Detect which cell encompasses the target text, then output its (x, y) center coordinate. 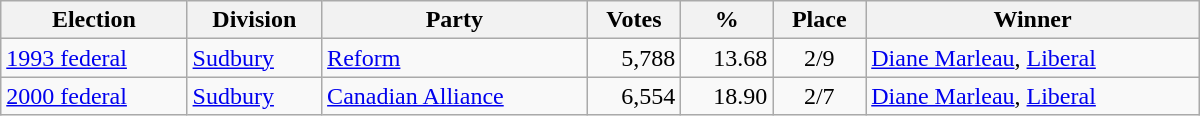
Reform (455, 58)
Canadian Alliance (455, 96)
2/7 (820, 96)
Place (820, 20)
2000 federal (94, 96)
5,788 (634, 58)
Party (455, 20)
18.90 (727, 96)
Election (94, 20)
Division (254, 20)
% (727, 20)
Winner (1033, 20)
Votes (634, 20)
1993 federal (94, 58)
6,554 (634, 96)
2/9 (820, 58)
13.68 (727, 58)
